Search for the cell housing the specified text and yield its [X, Y] center coordinate. 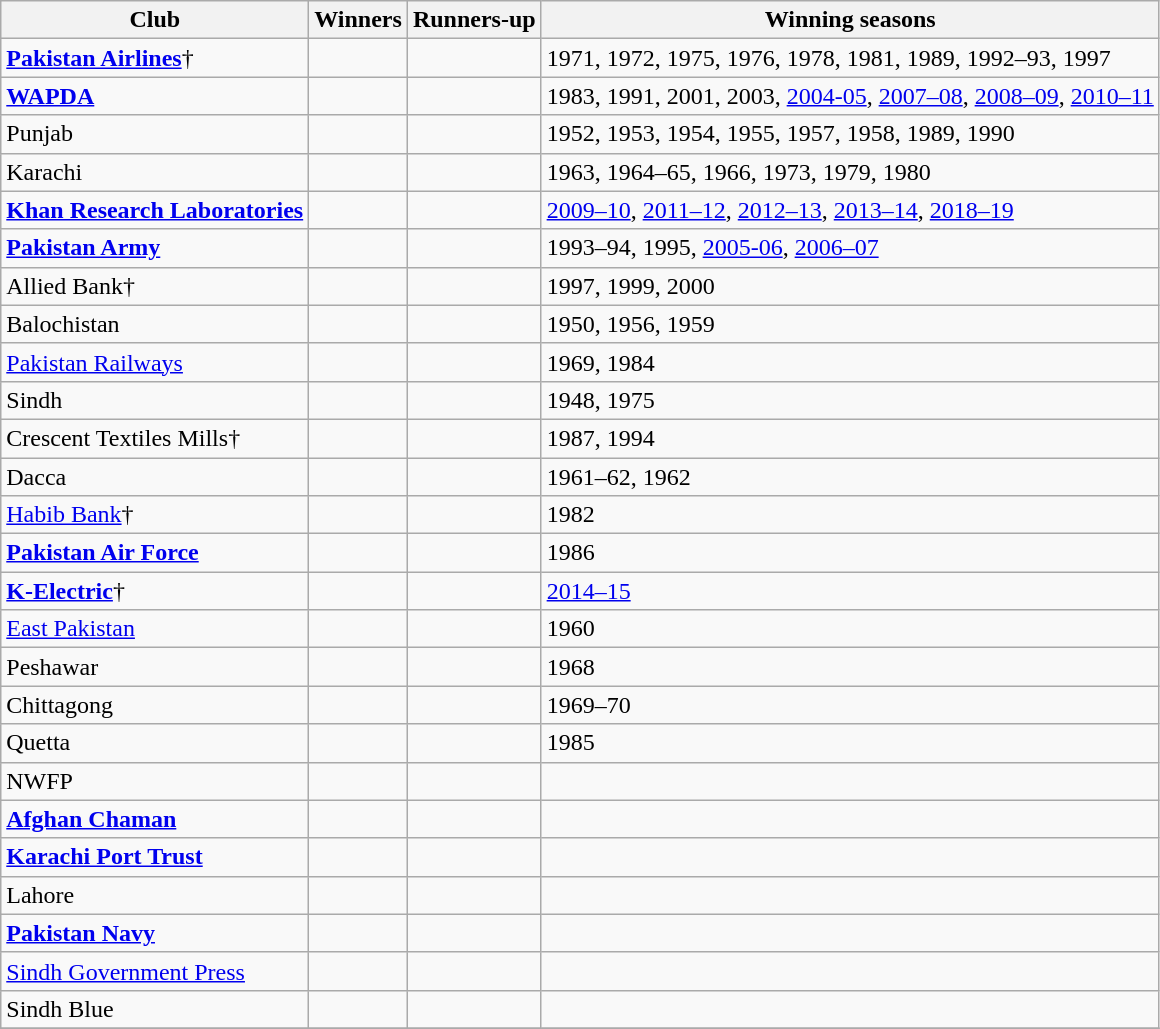
Sindh Blue [155, 1009]
Sindh Government Press [155, 971]
WAPDA [155, 96]
Balochistan [155, 324]
Club [155, 20]
K-Electric† [155, 591]
Crescent Textiles Mills† [155, 438]
2009–10, 2011–12, 2012–13, 2013–14, 2018–19 [850, 210]
1997, 1999, 2000 [850, 286]
Punjab [155, 134]
1948, 1975 [850, 400]
Peshawar [155, 667]
Dacca [155, 477]
1969–70 [850, 705]
Khan Research Laboratories [155, 210]
Runners-up [474, 20]
1952, 1953, 1954, 1955, 1957, 1958, 1989, 1990 [850, 134]
Karachi [155, 172]
1986 [850, 553]
2014–15 [850, 591]
Karachi Port Trust [155, 857]
1969, 1984 [850, 362]
Pakistan Navy [155, 933]
Pakistan Army [155, 248]
Lahore [155, 895]
Chittagong [155, 705]
1983, 1991, 2001, 2003, 2004-05, 2007–08, 2008–09, 2010–11 [850, 96]
Winners [358, 20]
East Pakistan [155, 629]
Allied Bank† [155, 286]
1982 [850, 515]
NWFP [155, 781]
Sindh [155, 400]
Winning seasons [850, 20]
Habib Bank† [155, 515]
1987, 1994 [850, 438]
1963, 1964–65, 1966, 1973, 1979, 1980 [850, 172]
1993–94, 1995, 2005-06, 2006–07 [850, 248]
Pakistan Airlines† [155, 58]
Pakistan Air Force [155, 553]
Afghan Chaman [155, 819]
1950, 1956, 1959 [850, 324]
Quetta [155, 743]
1960 [850, 629]
1971, 1972, 1975, 1976, 1978, 1981, 1989, 1992–93, 1997 [850, 58]
1961–62, 1962 [850, 477]
1968 [850, 667]
Pakistan Railways [155, 362]
1985 [850, 743]
